Scan for the cell matching the given text and deliver its (X, Y) coordinate at center. 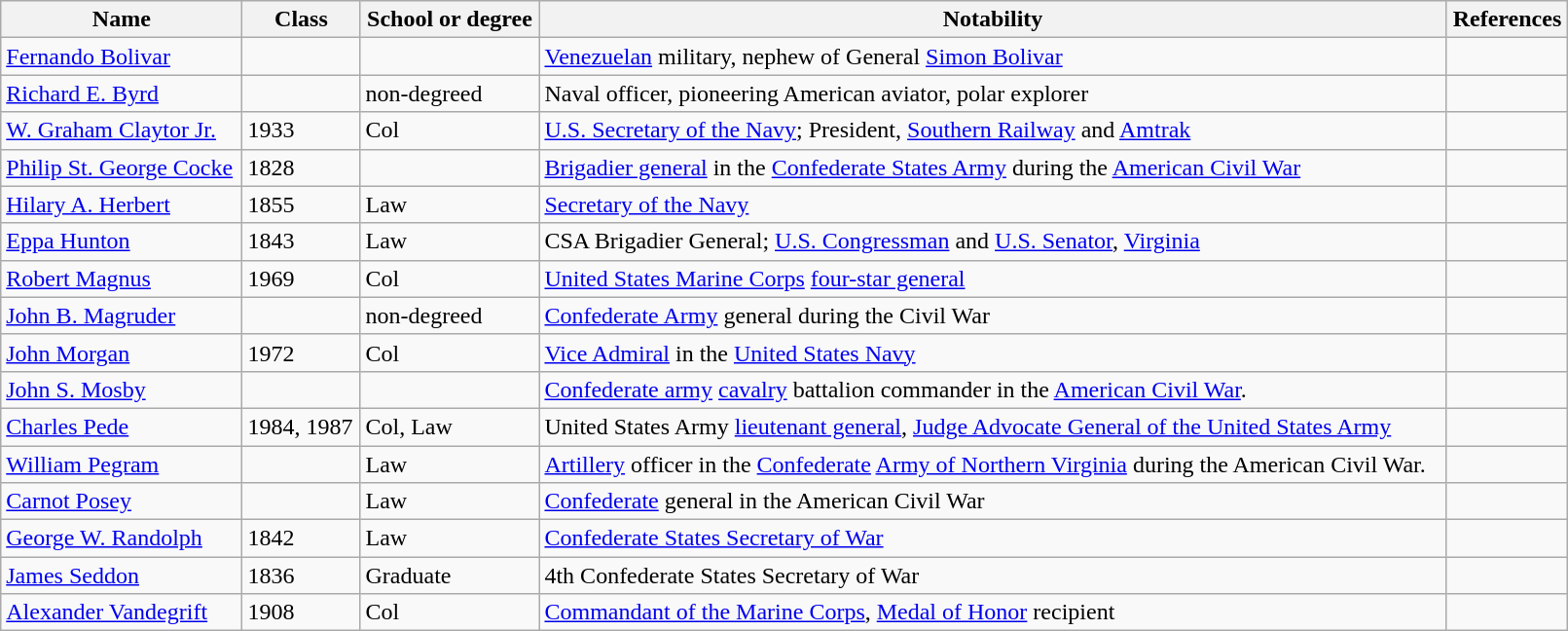
Confederate Army general during the Civil War (993, 315)
Hilary A. Herbert (122, 204)
U.S. Secretary of the Navy; President, Southern Railway and Amtrak (993, 130)
Confederate army cavalry battalion commander in the American Civil War. (993, 390)
Class (302, 19)
4th Confederate States Secretary of War (993, 575)
Fernando Bolivar (122, 56)
Confederate States Secretary of War (993, 538)
Artillery officer in the Confederate Army of Northern Virginia during the American Civil War. (993, 464)
1984, 1987 (302, 427)
Carnot Posey (122, 501)
Confederate general in the American Civil War (993, 501)
School or degree (450, 19)
1843 (302, 241)
1836 (302, 575)
Notability (993, 19)
Alexander Vandegrift (122, 612)
John Morgan (122, 353)
1855 (302, 204)
William Pegram (122, 464)
Secretary of the Navy (993, 204)
Philip St. George Cocke (122, 167)
Name (122, 19)
1969 (302, 278)
United States Army lieutenant general, Judge Advocate General of the United States Army (993, 427)
Commandant of the Marine Corps, Medal of Honor recipient (993, 612)
Eppa Hunton (122, 241)
George W. Randolph (122, 538)
Col, Law (450, 427)
1908 (302, 612)
John S. Mosby (122, 390)
1828 (302, 167)
United States Marine Corps four-star general (993, 278)
References (1507, 19)
Brigadier general in the Confederate States Army during the American Civil War (993, 167)
1933 (302, 130)
W. Graham Claytor Jr. (122, 130)
1972 (302, 353)
Robert Magnus (122, 278)
1842 (302, 538)
Charles Pede (122, 427)
John B. Magruder (122, 315)
Naval officer, pioneering American aviator, polar explorer (993, 93)
Graduate (450, 575)
Venezuelan military, nephew of General Simon Bolivar (993, 56)
Richard E. Byrd (122, 93)
James Seddon (122, 575)
Vice Admiral in the United States Navy (993, 353)
CSA Brigadier General; U.S. Congressman and U.S. Senator, Virginia (993, 241)
